Pinpoint the cell where the given text exists, returning its [x, y] midpoint coordinate. 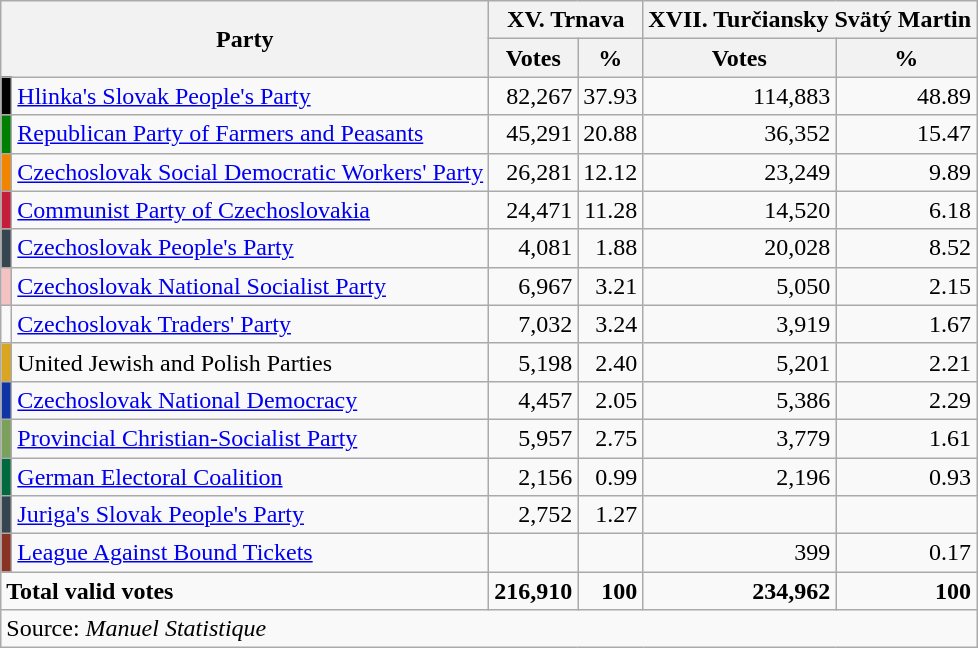
German Electoral Coalition [250, 477]
5,198 [534, 362]
82,267 [534, 96]
6.18 [906, 210]
1.88 [610, 248]
0.93 [906, 477]
2.21 [906, 362]
12.12 [610, 172]
3.24 [610, 324]
Czechoslovak People's Party [250, 248]
Hlinka's Slovak People's Party [250, 96]
0.99 [610, 477]
5,957 [534, 438]
2,752 [534, 515]
XVII. Turčiansky Svätý Martin [810, 20]
2.05 [610, 400]
3,919 [740, 324]
Communist Party of Czechoslovakia [250, 210]
36,352 [740, 134]
14,520 [740, 210]
3,779 [740, 438]
45,291 [534, 134]
Czechoslovak Traders' Party [250, 324]
24,471 [534, 210]
Total valid votes [245, 591]
Republican Party of Farmers and Peasants [250, 134]
20,028 [740, 248]
8.52 [906, 248]
9.89 [906, 172]
1.67 [906, 324]
Czechoslovak National Socialist Party [250, 286]
2.75 [610, 438]
114,883 [740, 96]
3.21 [610, 286]
Party [245, 39]
15.47 [906, 134]
26,281 [534, 172]
League Against Bound Tickets [250, 553]
399 [740, 553]
XV. Trnava [566, 20]
United Jewish and Polish Parties [250, 362]
2.40 [610, 362]
2,156 [534, 477]
Czechoslovak Social Democratic Workers' Party [250, 172]
5,201 [740, 362]
23,249 [740, 172]
1.27 [610, 515]
Juriga's Slovak People's Party [250, 515]
Czechoslovak National Democracy [250, 400]
11.28 [610, 210]
37.93 [610, 96]
20.88 [610, 134]
2,196 [740, 477]
216,910 [534, 591]
6,967 [534, 286]
4,081 [534, 248]
1.61 [906, 438]
234,962 [740, 591]
0.17 [906, 553]
4,457 [534, 400]
5,050 [740, 286]
2.29 [906, 400]
Provincial Christian-Socialist Party [250, 438]
2.15 [906, 286]
Source: Manuel Statistique [489, 629]
5,386 [740, 400]
48.89 [906, 96]
7,032 [534, 324]
